Capture the cell that displays the provided text and extract its (X, Y) central coordinate. 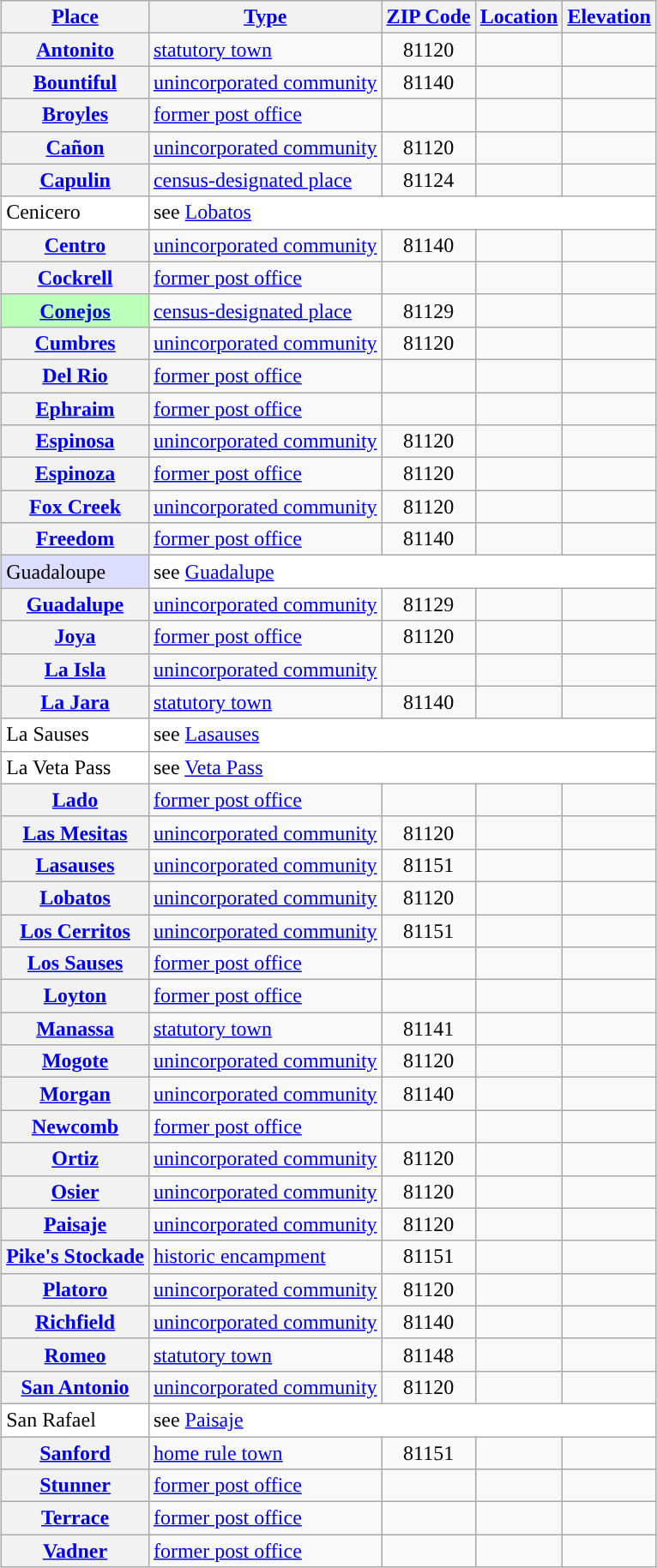
Location (519, 17)
Pike's Stockade (75, 1257)
Osier (75, 1192)
Las Mesitas (75, 832)
Conejos (75, 310)
see Lobatos (401, 213)
see Veta Pass (401, 767)
Type (265, 17)
Bountiful (75, 82)
Lado (75, 800)
Broyles (75, 115)
81124 (429, 180)
Lobatos (75, 898)
San Antonio (75, 1387)
Richfield (75, 1322)
Freedom (75, 539)
81148 (429, 1355)
Fox Creek (75, 507)
Antonito (75, 50)
Vadner (75, 1551)
Capulin (75, 180)
Lasauses (75, 865)
Joya (75, 637)
see Paisaje (401, 1420)
Romeo (75, 1355)
81141 (429, 1029)
Guadalupe (75, 604)
La Veta Pass (75, 767)
La Jara (75, 702)
see Lasauses (401, 735)
La Isla (75, 670)
La Sauses (75, 735)
Loyton (75, 996)
Mogote (75, 1061)
Morgan (75, 1094)
Cañon (75, 147)
Place (75, 17)
Sanford (75, 1453)
Guadaloupe (75, 572)
Los Cerritos (75, 930)
Manassa (75, 1029)
see Guadalupe (401, 572)
Cumbres (75, 343)
Cenicero (75, 213)
Ephraim (75, 409)
Elevation (609, 17)
ZIP Code (429, 17)
Platoro (75, 1289)
San Rafael (75, 1420)
Espinosa (75, 442)
Ortiz (75, 1159)
historic encampment (265, 1257)
Los Sauses (75, 964)
Centro (75, 245)
Paisaje (75, 1224)
home rule town (265, 1453)
Stunner (75, 1486)
Cockrell (75, 278)
Newcomb (75, 1126)
Terrace (75, 1518)
Espinoza (75, 474)
Del Rio (75, 375)
